Return the (x, y) coordinate for the center point of the cell that contains the specified text.  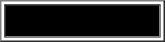
ROMA 5033 (82, 20)
